Return [x, y] of the center of cell containing provided text 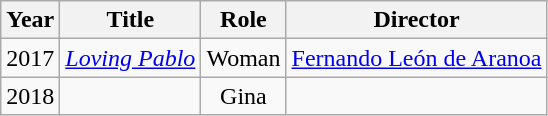
Loving Pablo [130, 58]
Director [416, 20]
Gina [244, 96]
Year [30, 20]
Fernando León de Aranoa [416, 58]
2018 [30, 96]
Woman [244, 58]
Title [130, 20]
Role [244, 20]
2017 [30, 58]
